Return [x, y] of the center of cell containing provided text 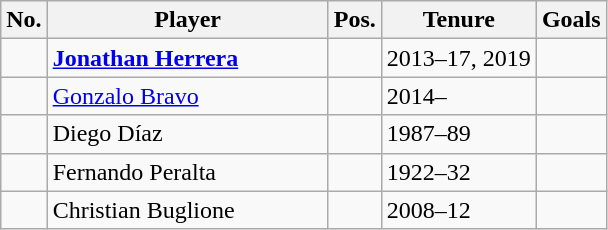
No. [24, 20]
2014– [458, 96]
1987–89 [458, 134]
Pos. [354, 20]
Fernando Peralta [188, 172]
2013–17, 2019 [458, 58]
Diego Díaz [188, 134]
1922–32 [458, 172]
2008–12 [458, 210]
Gonzalo Bravo [188, 96]
Tenure [458, 20]
Jonathan Herrera [188, 58]
Goals [571, 20]
Christian Buglione [188, 210]
Player [188, 20]
